Capture the cell that displays the provided text and extract its [X, Y] central coordinate. 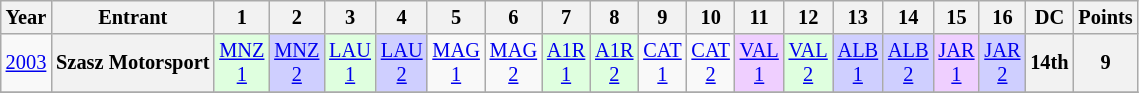
3 [350, 17]
ALB1 [858, 63]
MAG2 [514, 63]
16 [1002, 17]
15 [956, 17]
12 [808, 17]
Year [26, 17]
LAU1 [350, 63]
VAL1 [760, 63]
MNZ1 [242, 63]
10 [711, 17]
DC [1049, 17]
13 [858, 17]
MAG1 [456, 63]
Entrant [132, 17]
Szasz Motorsport [132, 63]
VAL2 [808, 63]
JAR2 [1002, 63]
LAU2 [402, 63]
14th [1049, 63]
1 [242, 17]
2003 [26, 63]
ALB2 [908, 63]
2 [296, 17]
Points [1106, 17]
JAR1 [956, 63]
8 [614, 17]
6 [514, 17]
5 [456, 17]
14 [908, 17]
CAT1 [662, 63]
7 [566, 17]
A1R2 [614, 63]
4 [402, 17]
CAT2 [711, 63]
11 [760, 17]
A1R1 [566, 63]
MNZ2 [296, 63]
